For the text-containing cell, return its midpoint in [x, y] coordinate format. 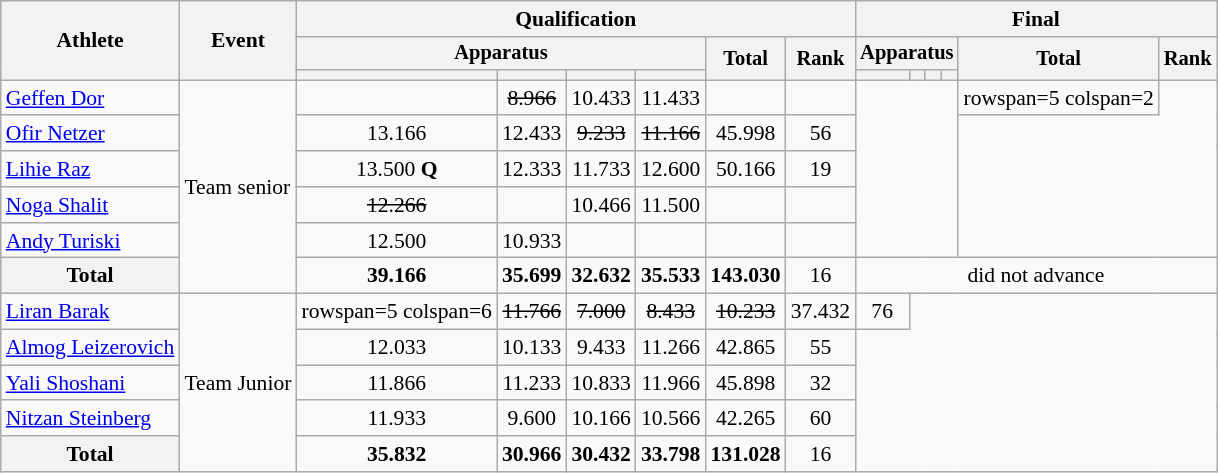
10.566 [670, 419]
Final [1036, 19]
50.166 [745, 169]
Lihie Raz [90, 169]
Qualification [576, 19]
12.333 [532, 169]
11.733 [600, 169]
11.766 [532, 312]
Team Junior [238, 383]
Liran Barak [90, 312]
12.600 [670, 169]
Ofir Netzer [90, 134]
9.233 [600, 134]
9.600 [532, 419]
11.866 [396, 383]
12.266 [396, 205]
Yali Shoshani [90, 383]
143.030 [745, 276]
11.500 [670, 205]
11.966 [670, 383]
55 [820, 348]
11.933 [396, 419]
35.832 [396, 454]
32 [820, 383]
Andy Turiski [90, 241]
10.833 [600, 383]
did not advance [1036, 276]
37.432 [820, 312]
42.265 [745, 419]
Noga Shalit [90, 205]
30.966 [532, 454]
rowspan=5 colspan=6 [396, 312]
33.798 [670, 454]
10.466 [600, 205]
8.966 [532, 98]
131.028 [745, 454]
8.433 [670, 312]
Event [238, 40]
56 [820, 134]
11.266 [670, 348]
12.500 [396, 241]
35.533 [670, 276]
11.433 [670, 98]
13.166 [396, 134]
10.933 [532, 241]
45.898 [745, 383]
rowspan=5 colspan=2 [1058, 98]
9.433 [600, 348]
10.433 [600, 98]
42.865 [745, 348]
Geffen Dor [90, 98]
10.133 [532, 348]
11.233 [532, 383]
60 [820, 419]
76 [882, 312]
7.000 [600, 312]
35.699 [532, 276]
Nitzan Steinberg [90, 419]
Athlete [90, 40]
11.166 [670, 134]
Almog Leizerovich [90, 348]
39.166 [396, 276]
19 [820, 169]
Team senior [238, 187]
12.033 [396, 348]
32.632 [600, 276]
10.166 [600, 419]
10.233 [745, 312]
13.500 Q [396, 169]
45.998 [745, 134]
12.433 [532, 134]
30.432 [600, 454]
